Return the [x, y] coordinate for the center point of the cell that contains the specified text.  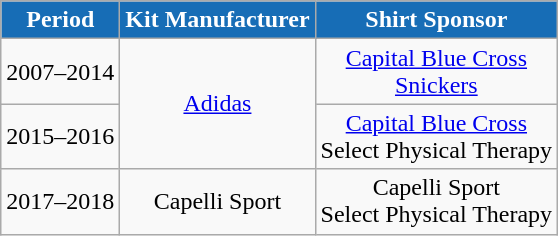
Adidas [218, 104]
Capital Blue CrossSnickers [436, 72]
Capital Blue CrossSelect Physical Therapy [436, 136]
Kit Manufacturer [218, 20]
Capelli SportSelect Physical Therapy [436, 202]
2017–2018 [60, 202]
Period [60, 20]
2007–2014 [60, 72]
2015–2016 [60, 136]
Shirt Sponsor [436, 20]
Capelli Sport [218, 202]
